Find where the given text appears and provide that cell's center as [X, Y] coordinate. 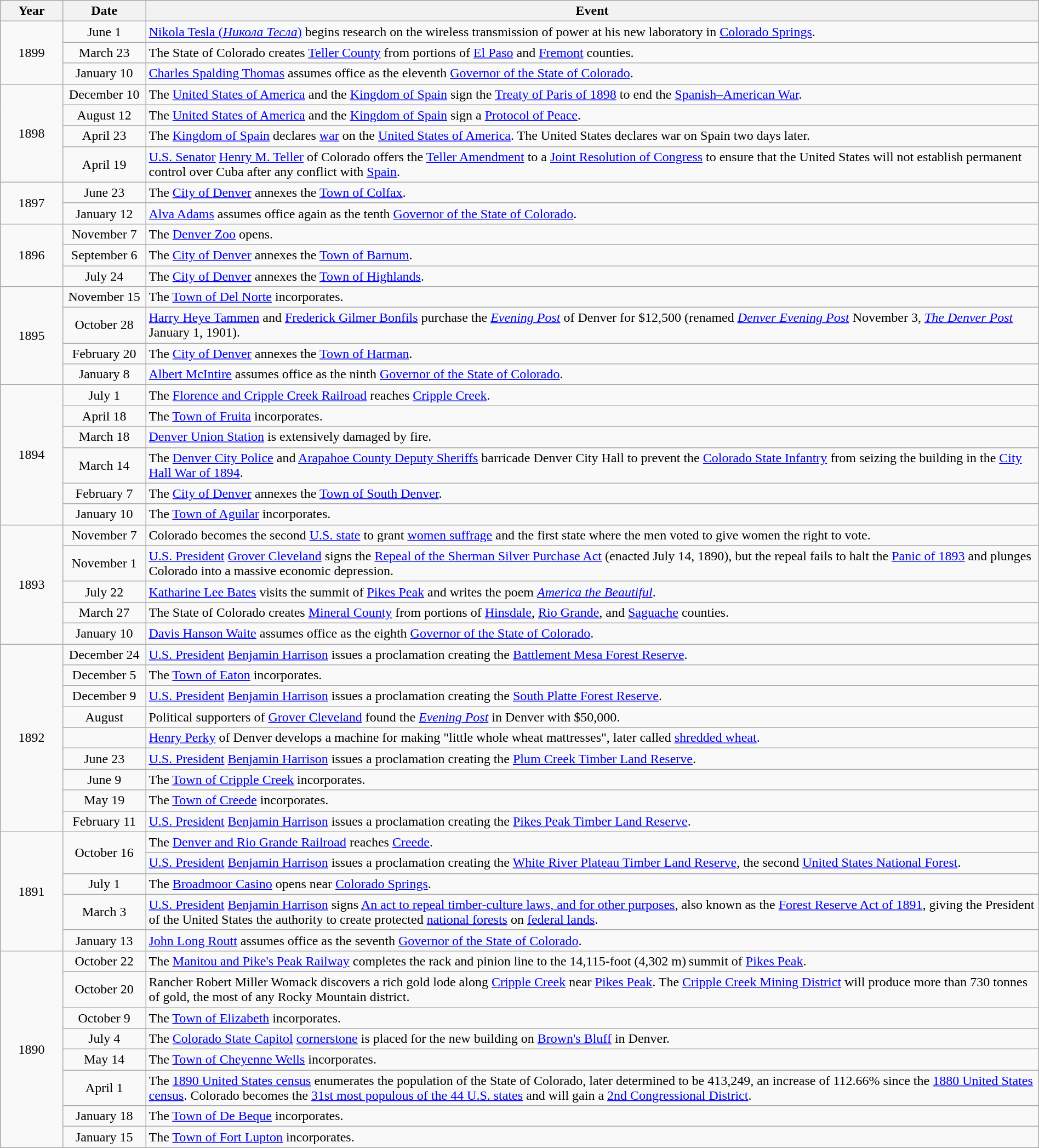
January 18 [104, 1116]
Albert McIntire assumes office as the ninth Governor of the State of Colorado. [592, 374]
May 14 [104, 1060]
The Town of Del Norte incorporates. [592, 297]
The City of Denver annexes the Town of Highlands. [592, 276]
U.S. President Benjamin Harrison issues a proclamation creating the Pikes Peak Timber Land Reserve. [592, 821]
John Long Routt assumes office as the seventh Governor of the State of Colorado. [592, 940]
June 9 [104, 780]
November 15 [104, 297]
April 18 [104, 416]
April 19 [104, 164]
May 19 [104, 800]
1894 [32, 455]
The Colorado State Capitol cornerstone is placed for the new building on Brown's Bluff in Denver. [592, 1039]
Katharine Lee Bates visits the summit of Pikes Peak and writes the poem America the Beautiful. [592, 592]
January 13 [104, 940]
Nikola Tesla (Никола Тесла) begins research on the wireless transmission of power at his new laboratory in Colorado Springs. [592, 32]
January 15 [104, 1137]
The Denver Zoo opens. [592, 234]
April 1 [104, 1088]
1893 [32, 584]
1896 [32, 255]
October 16 [104, 853]
The Town of Elizabeth incorporates. [592, 1018]
Event [592, 11]
June 1 [104, 32]
1897 [32, 203]
The United States of America and the Kingdom of Spain sign a Protocol of Peace. [592, 115]
October 22 [104, 961]
July 24 [104, 276]
March 27 [104, 612]
The Florence and Cripple Creek Railroad reaches Cripple Creek. [592, 395]
The Broadmoor Casino opens near Colorado Springs. [592, 884]
The Town of Cheyenne Wells incorporates. [592, 1060]
Davis Hanson Waite assumes office as the eighth Governor of the State of Colorado. [592, 633]
September 6 [104, 255]
Charles Spalding Thomas assumes office as the eleventh Governor of the State of Colorado. [592, 73]
The Town of Creede incorporates. [592, 800]
December 24 [104, 654]
The Town of Fruita incorporates. [592, 416]
July 22 [104, 592]
August [104, 717]
October 28 [104, 326]
The Town of Cripple Creek incorporates. [592, 780]
March 3 [104, 912]
The City of Denver annexes the Town of Harman. [592, 354]
December 5 [104, 675]
January 8 [104, 374]
February 20 [104, 354]
March 18 [104, 437]
February 7 [104, 493]
The Town of Aguilar incorporates. [592, 514]
The City of Denver annexes the Town of South Denver. [592, 493]
Date [104, 11]
1890 [32, 1049]
December 9 [104, 696]
February 11 [104, 821]
The United States of America and the Kingdom of Spain sign the Treaty of Paris of 1898 to end the Spanish–American War. [592, 94]
Alva Adams assumes office again as the tenth Governor of the State of Colorado. [592, 213]
The Town of De Beque incorporates. [592, 1116]
The Town of Eaton incorporates. [592, 675]
U.S. President Benjamin Harrison issues a proclamation creating the Plum Creek Timber Land Reserve. [592, 759]
1891 [32, 891]
The Denver and Rio Grande Railroad reaches Creede. [592, 842]
The State of Colorado creates Mineral County from portions of Hinsdale, Rio Grande, and Saguache counties. [592, 612]
January 12 [104, 213]
March 23 [104, 53]
April 23 [104, 136]
U.S. President Benjamin Harrison issues a proclamation creating the South Platte Forest Reserve. [592, 696]
The City of Denver annexes the Town of Barnum. [592, 255]
The City of Denver annexes the Town of Colfax. [592, 192]
Colorado becomes the second U.S. state to grant women suffrage and the first state where the men voted to give women the right to vote. [592, 535]
The Manitou and Pike's Peak Railway completes the rack and pinion line to the 14,115-foot (4,302 m) summit of Pikes Peak. [592, 961]
October 9 [104, 1018]
March 14 [104, 465]
U.S. President Benjamin Harrison issues a proclamation creating the Battlement Mesa Forest Reserve. [592, 654]
The State of Colorado creates Teller County from portions of El Paso and Fremont counties. [592, 53]
1899 [32, 53]
The Kingdom of Spain declares war on the United States of America. The United States declares war on Spain two days later. [592, 136]
Denver Union Station is extensively damaged by fire. [592, 437]
December 10 [104, 94]
Year [32, 11]
1898 [32, 133]
1892 [32, 738]
Political supporters of Grover Cleveland found the Evening Post in Denver with $50,000. [592, 717]
Henry Perky of Denver develops a machine for making "little whole wheat mattresses", later called shredded wheat. [592, 738]
November 1 [104, 564]
1895 [32, 336]
August 12 [104, 115]
July 4 [104, 1039]
The Town of Fort Lupton incorporates. [592, 1137]
October 20 [104, 989]
